Find where the given text appears and provide that cell's center as [x, y] coordinate. 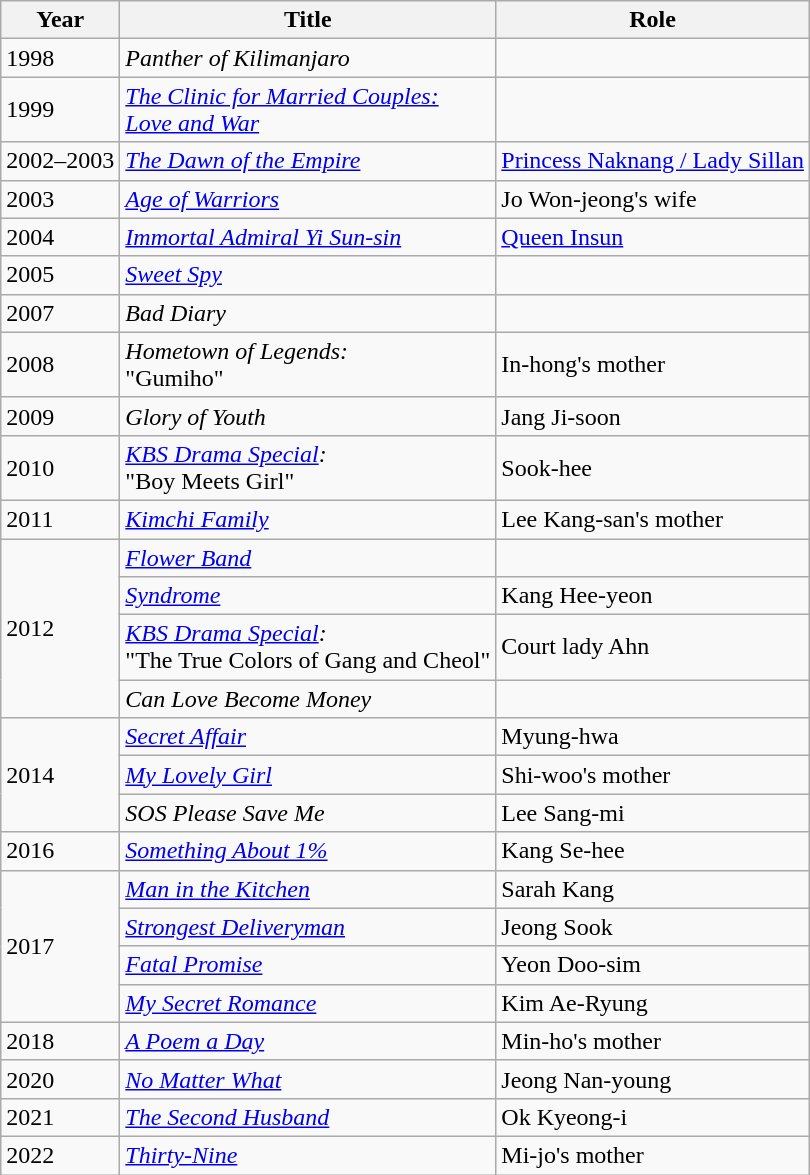
Yeon Doo-sim [653, 965]
2016 [60, 851]
Can Love Become Money [308, 699]
1999 [60, 110]
The Dawn of the Empire [308, 161]
2021 [60, 1117]
Role [653, 20]
Shi-woo's mother [653, 775]
Kang Hee-yeon [653, 596]
Lee Kang-san's mother [653, 519]
Thirty-Nine [308, 1155]
2005 [60, 275]
Secret Affair [308, 737]
Kang Se-hee [653, 851]
Jo Won-jeong's wife [653, 199]
2011 [60, 519]
Lee Sang-mi [653, 813]
2017 [60, 946]
Year [60, 20]
Immortal Admiral Yi Sun-sin [308, 237]
2012 [60, 628]
2002–2003 [60, 161]
Myung-hwa [653, 737]
Title [308, 20]
Strongest Deliveryman [308, 927]
Man in the Kitchen [308, 889]
2008 [60, 364]
Sarah Kang [653, 889]
Kimchi Family [308, 519]
Jeong Sook [653, 927]
Hometown of Legends:"Gumiho" [308, 364]
2007 [60, 313]
2022 [60, 1155]
Mi-jo's mother [653, 1155]
Ok Kyeong-i [653, 1117]
Flower Band [308, 557]
My Lovely Girl [308, 775]
My Secret Romance [308, 1003]
2020 [60, 1079]
2018 [60, 1041]
Jang Ji-soon [653, 416]
2009 [60, 416]
Princess Naknang / Lady Sillan [653, 161]
Sweet Spy [308, 275]
Min-ho's mother [653, 1041]
2014 [60, 775]
Panther of Kilimanjaro [308, 58]
Sook-hee [653, 468]
The Clinic for Married Couples:Love and War [308, 110]
Fatal Promise [308, 965]
Court lady Ahn [653, 648]
Age of Warriors [308, 199]
Jeong Nan-young [653, 1079]
The Second Husband [308, 1117]
2004 [60, 237]
KBS Drama Special:"Boy Meets Girl" [308, 468]
No Matter What [308, 1079]
Glory of Youth [308, 416]
In-hong's mother [653, 364]
1998 [60, 58]
Queen Insun [653, 237]
2003 [60, 199]
A Poem a Day [308, 1041]
2010 [60, 468]
Syndrome [308, 596]
Kim Ae-Ryung [653, 1003]
Bad Diary [308, 313]
SOS Please Save Me [308, 813]
KBS Drama Special:"The True Colors of Gang and Cheol" [308, 648]
Something About 1% [308, 851]
